Identify which cell holds the provided text, then report its [X, Y] central coordinate. 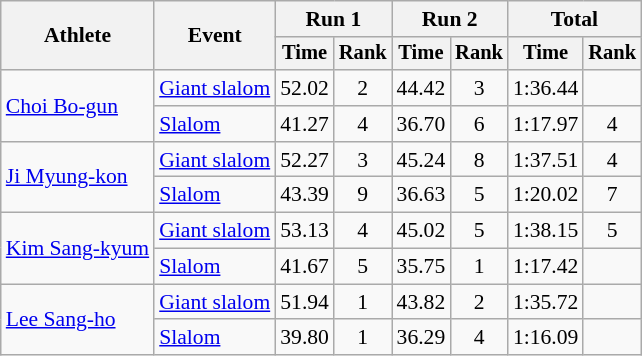
6 [479, 124]
1:35.72 [546, 302]
Run 2 [450, 19]
1:36.44 [546, 88]
Total [574, 19]
51.94 [304, 302]
Kim Sang-kyum [78, 248]
1:17.42 [546, 267]
Athlete [78, 36]
36.29 [422, 338]
1:20.02 [546, 195]
36.63 [422, 195]
43.82 [422, 302]
Lee Sang-ho [78, 320]
7 [612, 195]
Event [214, 36]
8 [479, 160]
1:37.51 [546, 160]
43.39 [304, 195]
41.67 [304, 267]
1:17.97 [546, 124]
52.27 [304, 160]
41.27 [304, 124]
1:38.15 [546, 231]
1:16.09 [546, 338]
35.75 [422, 267]
9 [363, 195]
39.80 [304, 338]
45.24 [422, 160]
44.42 [422, 88]
Choi Bo-gun [78, 106]
36.70 [422, 124]
Run 1 [333, 19]
53.13 [304, 231]
45.02 [422, 231]
52.02 [304, 88]
Ji Myung-kon [78, 178]
